Locate the cell with the specified text and output its (X, Y) center coordinate. 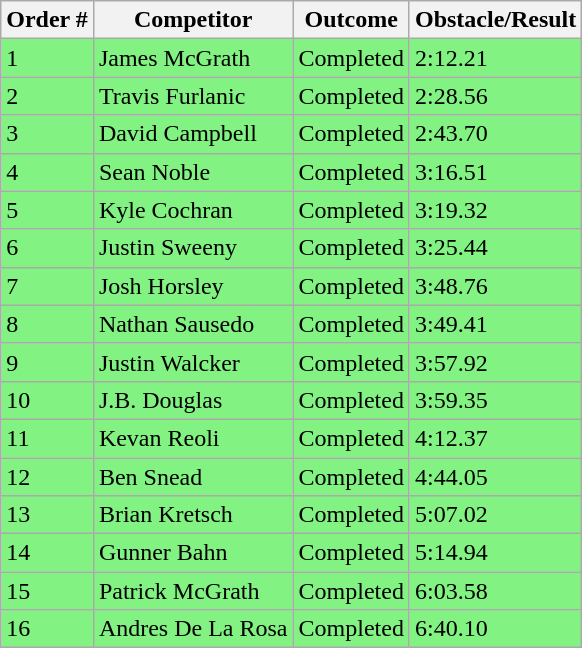
1 (48, 58)
Kyle Cochran (193, 210)
James McGrath (193, 58)
Andres De La Rosa (193, 629)
Brian Kretsch (193, 515)
Justin Sweeny (193, 248)
Patrick McGrath (193, 591)
11 (48, 438)
12 (48, 477)
Sean Noble (193, 172)
3:49.41 (495, 324)
J.B. Douglas (193, 400)
Competitor (193, 20)
3:16.51 (495, 172)
4:12.37 (495, 438)
Josh Horsley (193, 286)
Outcome (351, 20)
14 (48, 553)
9 (48, 362)
Justin Walcker (193, 362)
6:40.10 (495, 629)
Travis Furlanic (193, 96)
4:44.05 (495, 477)
2:12.21 (495, 58)
5 (48, 210)
15 (48, 591)
Order # (48, 20)
3:48.76 (495, 286)
3:59.35 (495, 400)
2:28.56 (495, 96)
3:57.92 (495, 362)
4 (48, 172)
13 (48, 515)
3 (48, 134)
2:43.70 (495, 134)
Gunner Bahn (193, 553)
3:25.44 (495, 248)
Obstacle/Result (495, 20)
7 (48, 286)
8 (48, 324)
6 (48, 248)
5:07.02 (495, 515)
Kevan Reoli (193, 438)
David Campbell (193, 134)
Nathan Sausedo (193, 324)
3:19.32 (495, 210)
16 (48, 629)
10 (48, 400)
6:03.58 (495, 591)
Ben Snead (193, 477)
2 (48, 96)
5:14.94 (495, 553)
